For the text-containing cell, return its midpoint in [x, y] coordinate format. 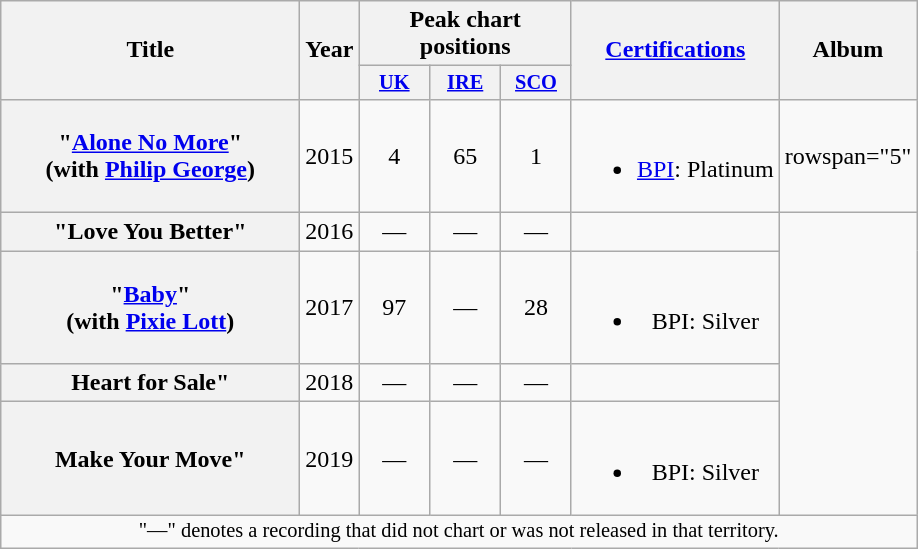
Title [150, 50]
2017 [330, 308]
IRE [466, 83]
"—" denotes a recording that did not chart or was not released in that territory. [459, 532]
SCO [536, 83]
1 [536, 156]
2018 [330, 383]
"Alone No More"(with Philip George) [150, 156]
28 [536, 308]
BPI: Platinum [675, 156]
2019 [330, 458]
UK [394, 83]
65 [466, 156]
97 [394, 308]
Certifications [675, 50]
Make Your Move" [150, 458]
rowspan="5" [848, 156]
2015 [330, 156]
"Baby"(with Pixie Lott) [150, 308]
"Love You Better" [150, 232]
Heart for Sale" [150, 383]
2016 [330, 232]
Peak chart positions [466, 34]
Album [848, 50]
Year [330, 50]
4 [394, 156]
